Return [x, y] of the center of cell containing provided text 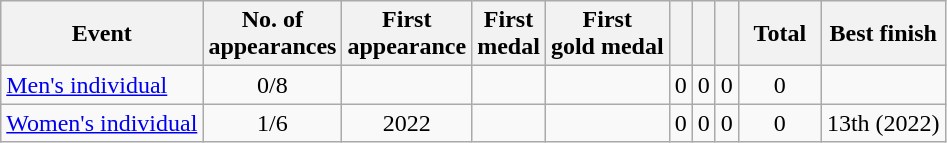
2022 [407, 123]
Firstappearance [407, 34]
No. ofappearances [272, 34]
Total [780, 34]
Best finish [883, 34]
Firstgold medal [607, 34]
13th (2022) [883, 123]
1/6 [272, 123]
Women's individual [102, 123]
Firstmedal [509, 34]
0/8 [272, 85]
Event [102, 34]
Men's individual [102, 85]
